Pinpoint the cell where the given text exists, returning its (X, Y) midpoint coordinate. 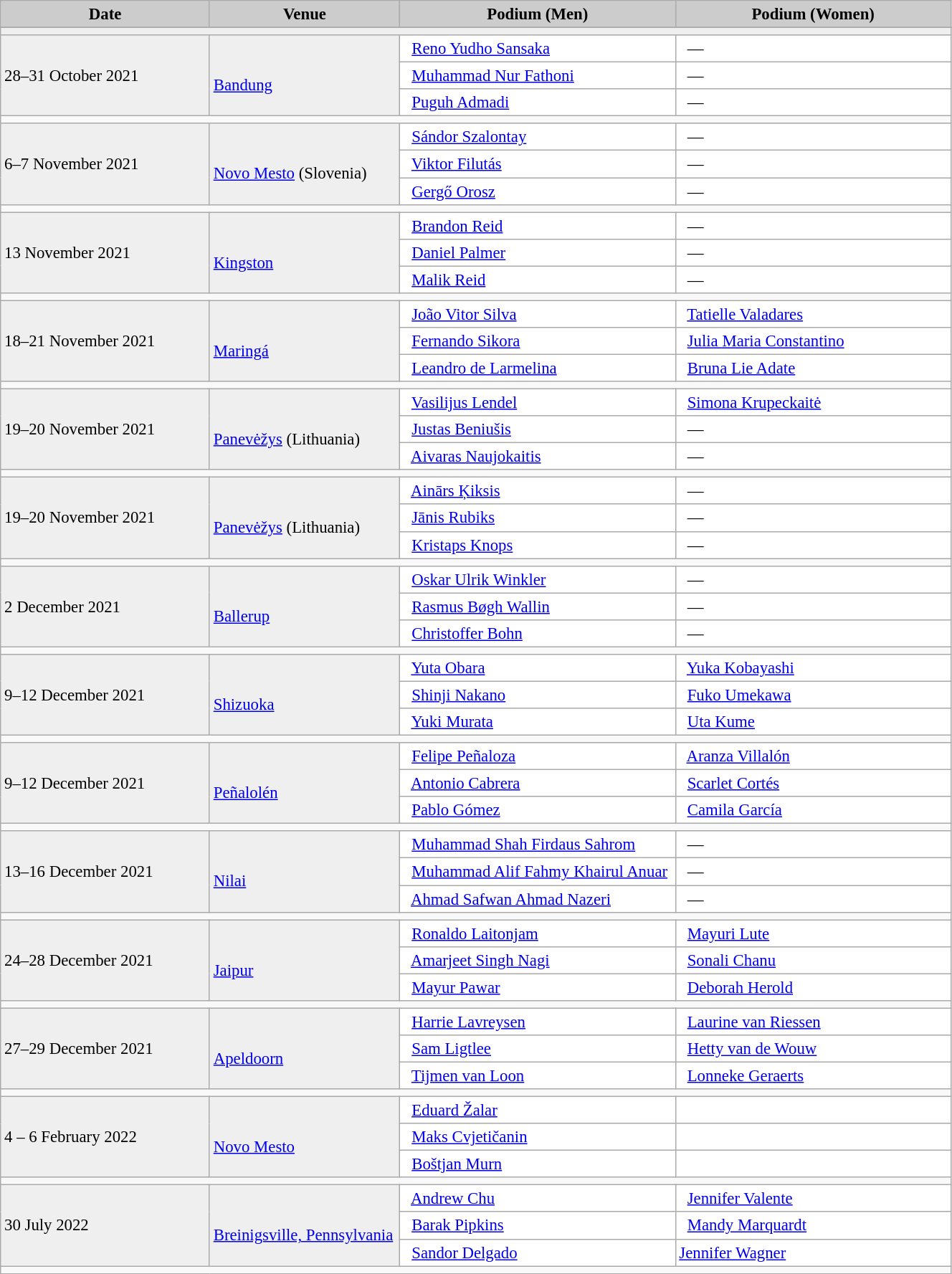
2 December 2021 (105, 607)
Julia Maria Constantino (813, 341)
Gergő Orosz (538, 191)
Venue (304, 14)
Lonneke Geraerts (813, 1075)
Tijmen van Loon (538, 1075)
Aivaras Naujokaitis (538, 457)
Podium (Women) (813, 14)
Felipe Peñaloza (538, 756)
Reno Yudho Sansaka (538, 49)
24–28 December 2021 (105, 961)
4 – 6 February 2022 (105, 1137)
Aranza Villalón (813, 756)
Nilai (304, 872)
18–21 November 2021 (105, 341)
Maringá (304, 341)
Yuki Murata (538, 722)
6–7 November 2021 (105, 163)
Kristaps Knops (538, 545)
Tatielle Valadares (813, 314)
Muhammad Nur Fathoni (538, 76)
Fernando Sikora (538, 341)
Mandy Marquardt (813, 1226)
Pablo Gómez (538, 810)
28–31 October 2021 (105, 76)
Jennifer Wagner (813, 1252)
Camila García (813, 810)
Deborah Herold (813, 987)
Viktor Filutás (538, 164)
13 November 2021 (105, 252)
Bruna Lie Adate (813, 368)
Barak Pipkins (538, 1226)
Ainārs Ķiksis (538, 491)
Sonali Chanu (813, 960)
Novo Mesto (Slovenia) (304, 163)
Mayuri Lute (813, 933)
Boštjan Murn (538, 1164)
Brandon Reid (538, 226)
Jaipur (304, 961)
Jānis Rubiks (538, 518)
Bandung (304, 76)
Fuko Umekawa (813, 695)
Mayur Pawar (538, 987)
27–29 December 2021 (105, 1048)
Date (105, 14)
João Vitor Silva (538, 314)
Apeldoorn (304, 1048)
Ballerup (304, 607)
13–16 December 2021 (105, 872)
Daniel Palmer (538, 252)
Malik Reid (538, 280)
Yuta Obara (538, 668)
Kingston (304, 252)
Christoffer Bohn (538, 634)
Laurine van Riessen (813, 1022)
Justas Beniušis (538, 429)
Ahmad Safwan Ahmad Nazeri (538, 899)
Simona Krupeckaitė (813, 403)
Scarlet Cortés (813, 784)
Amarjeet Singh Nagi (538, 960)
Leandro de Larmelina (538, 368)
Eduard Žalar (538, 1111)
Oskar Ulrik Winkler (538, 579)
Uta Kume (813, 722)
Sandor Delgado (538, 1252)
Yuka Kobayashi (813, 668)
Jennifer Valente (813, 1199)
Podium (Men) (538, 14)
Puguh Admadi (538, 103)
Sam Ligtlee (538, 1049)
30 July 2022 (105, 1226)
Maks Cvjetičanin (538, 1137)
Muhammad Alif Fahmy Khairul Anuar (538, 872)
Shinji Nakano (538, 695)
Andrew Chu (538, 1199)
Novo Mesto (304, 1137)
Breinigsville, Pennsylvania (304, 1226)
Peñalolén (304, 783)
Antonio Cabrera (538, 784)
Hetty van de Wouw (813, 1049)
Ronaldo Laitonjam (538, 933)
Vasilijus Lendel (538, 403)
Rasmus Bøgh Wallin (538, 607)
Muhammad Shah Firdaus Sahrom (538, 845)
Sándor Szalontay (538, 137)
Harrie Lavreysen (538, 1022)
Shizuoka (304, 695)
